Find where the given text appears and provide that cell's center as [X, Y] coordinate. 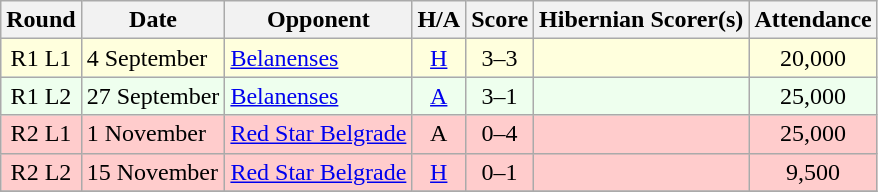
H/A [439, 20]
3–3 [500, 58]
Hibernian Scorer(s) [642, 20]
3–1 [500, 96]
4 September [153, 58]
R2 L1 [41, 134]
Date [153, 20]
0–4 [500, 134]
9,500 [813, 172]
R1 L2 [41, 96]
Score [500, 20]
R2 L2 [41, 172]
Opponent [318, 20]
15 November [153, 172]
0–1 [500, 172]
R1 L1 [41, 58]
27 September [153, 96]
20,000 [813, 58]
Round [41, 20]
Attendance [813, 20]
1 November [153, 134]
